Pinpoint the cell where the given text exists, returning its (x, y) midpoint coordinate. 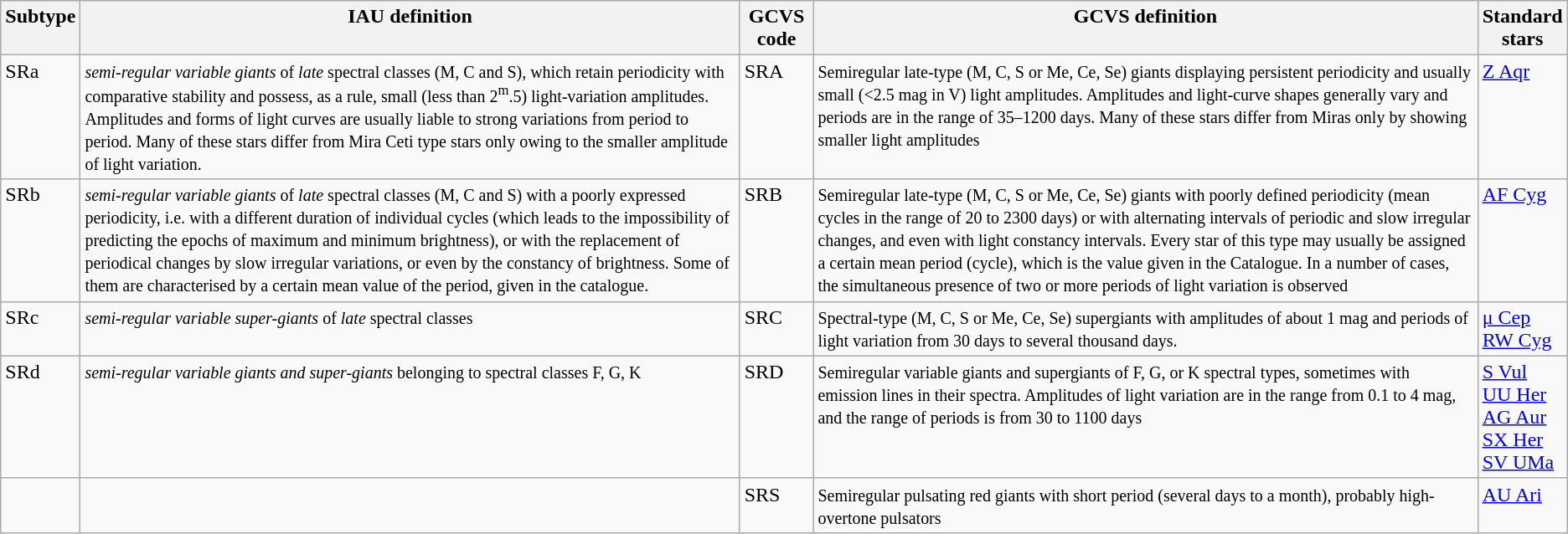
AF Cyg (1523, 240)
SRa (40, 117)
μ CepRW Cyg (1523, 328)
Subtype (40, 28)
Semiregular pulsating red giants with short period (several days to a month), probably high-overtone pulsators (1146, 506)
IAU definition (410, 28)
semi-regular variable giants and super-giants belonging to spectral classes F, G, K (410, 417)
GCVS definition (1146, 28)
SRC (776, 328)
S VulUU HerAG AurSX HerSV UMa (1523, 417)
SRD (776, 417)
SRd (40, 417)
semi-regular variable super-giants of late spectral classes (410, 328)
SRS (776, 506)
GCVS code (776, 28)
Z Aqr (1523, 117)
SRB (776, 240)
Standardstars (1523, 28)
SRc (40, 328)
SRb (40, 240)
SRA (776, 117)
AU Ari (1523, 506)
